Return the (X, Y) coordinate for the center point of the cell that contains the specified text.  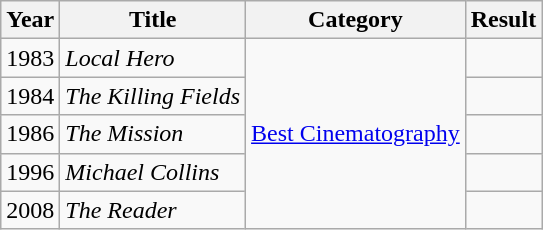
Year (30, 20)
1983 (30, 58)
Local Hero (153, 58)
Category (356, 20)
The Mission (153, 134)
1996 (30, 172)
The Reader (153, 210)
1986 (30, 134)
Result (503, 20)
Best Cinematography (356, 134)
1984 (30, 96)
Title (153, 20)
2008 (30, 210)
The Killing Fields (153, 96)
Michael Collins (153, 172)
